For the text-containing cell, return its midpoint in [x, y] coordinate format. 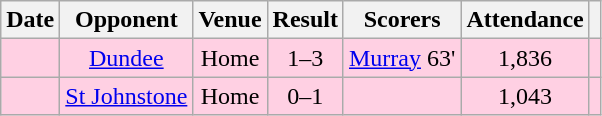
St Johnstone [126, 96]
1,043 [525, 96]
Murray 63' [402, 58]
1–3 [305, 58]
Attendance [525, 20]
Result [305, 20]
Venue [230, 20]
0–1 [305, 96]
1,836 [525, 58]
Scorers [402, 20]
Dundee [126, 58]
Date [30, 20]
Opponent [126, 20]
